Determine the (x, y) coordinate at the center of the cell enclosing the given text.  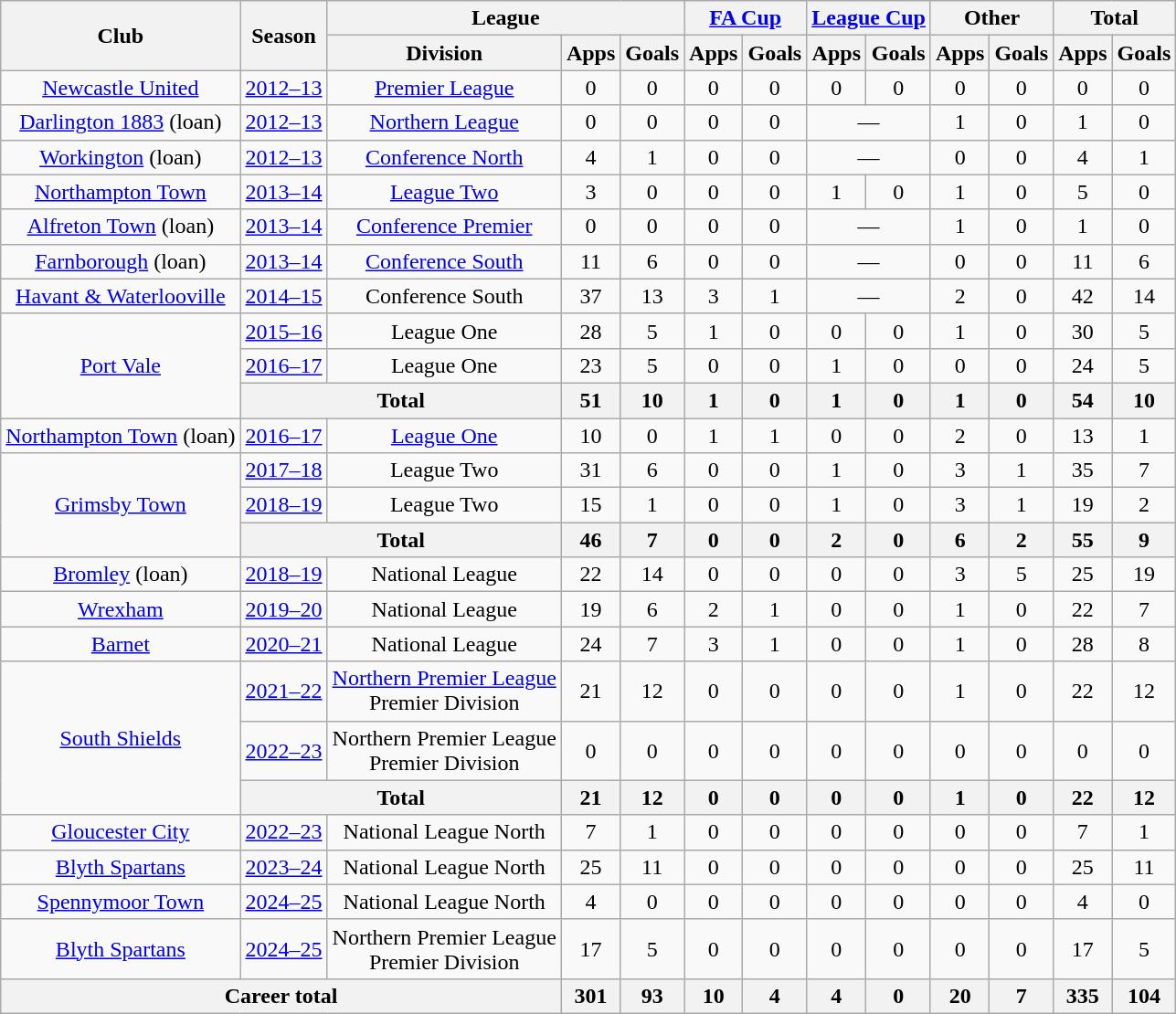
2023–24 (283, 867)
Spennymoor Town (121, 902)
2021–22 (283, 691)
Alfreton Town (loan) (121, 227)
2020–21 (283, 644)
Career total (281, 996)
Premier League (444, 88)
2019–20 (283, 609)
Conference Premier (444, 227)
Northampton Town (loan) (121, 436)
Barnet (121, 644)
Conference North (444, 157)
Havant & Waterlooville (121, 296)
Grimsby Town (121, 505)
FA Cup (746, 18)
League Cup (869, 18)
Farnborough (loan) (121, 261)
104 (1144, 996)
46 (590, 540)
Northampton Town (121, 192)
30 (1083, 331)
Division (444, 53)
2017–18 (283, 470)
35 (1083, 470)
301 (590, 996)
Northern League (444, 122)
15 (590, 505)
Workington (loan) (121, 157)
League (505, 18)
Darlington 1883 (loan) (121, 122)
Newcastle United (121, 88)
20 (959, 996)
42 (1083, 296)
54 (1083, 400)
Other (991, 18)
Club (121, 36)
Season (283, 36)
Gloucester City (121, 832)
51 (590, 400)
Bromley (loan) (121, 575)
23 (590, 365)
Port Vale (121, 365)
93 (652, 996)
31 (590, 470)
335 (1083, 996)
9 (1144, 540)
37 (590, 296)
Wrexham (121, 609)
South Shields (121, 738)
2014–15 (283, 296)
2015–16 (283, 331)
55 (1083, 540)
8 (1144, 644)
